Provide the (X, Y) coordinate of the cell's center where the given text is located.  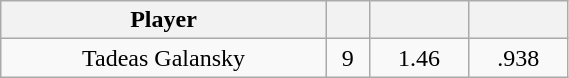
Tadeas Galansky (164, 58)
9 (348, 58)
1.46 (418, 58)
.938 (518, 58)
Player (164, 20)
